From the cell containing the given text, extract its center point as (X, Y) coordinate. 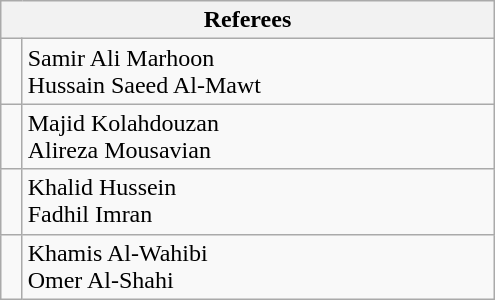
Samir Ali MarhoonHussain Saeed Al-Mawt (258, 72)
Khalid HusseinFadhil Imran (258, 202)
Khamis Al-WahibiOmer Al-Shahi (258, 266)
Majid KolahdouzanAlireza Mousavian (258, 136)
Referees (248, 20)
